Detect which cell encompasses the target text, then output its [X, Y] center coordinate. 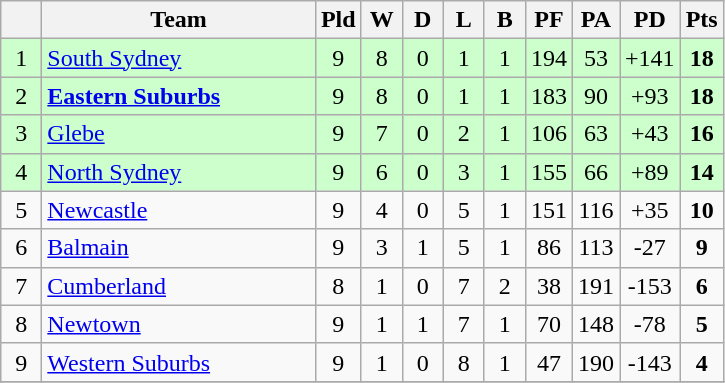
South Sydney [179, 58]
66 [596, 172]
+141 [650, 58]
W [382, 20]
PA [596, 20]
PF [548, 20]
Balmain [179, 248]
Team [179, 20]
+93 [650, 96]
90 [596, 96]
70 [548, 324]
38 [548, 286]
86 [548, 248]
North Sydney [179, 172]
10 [702, 210]
194 [548, 58]
183 [548, 96]
Western Suburbs [179, 362]
190 [596, 362]
+35 [650, 210]
16 [702, 134]
Eastern Suburbs [179, 96]
L [464, 20]
D [422, 20]
63 [596, 134]
53 [596, 58]
Newtown [179, 324]
-153 [650, 286]
116 [596, 210]
148 [596, 324]
Cumberland [179, 286]
+89 [650, 172]
155 [548, 172]
Pts [702, 20]
106 [548, 134]
151 [548, 210]
47 [548, 362]
-78 [650, 324]
+43 [650, 134]
B [504, 20]
14 [702, 172]
Pld [338, 20]
Glebe [179, 134]
-27 [650, 248]
191 [596, 286]
Newcastle [179, 210]
PD [650, 20]
-143 [650, 362]
113 [596, 248]
